Extract the [X, Y] coordinate from the center of the cell holding the provided text.  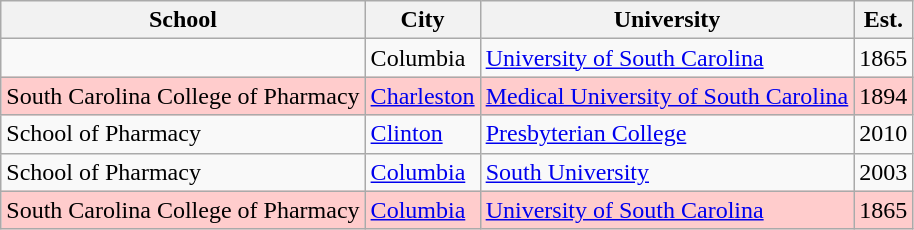
2010 [884, 134]
School [183, 20]
University [667, 20]
Clinton [422, 134]
City [422, 20]
Medical University of South Carolina [667, 96]
2003 [884, 172]
Presbyterian College [667, 134]
Est. [884, 20]
Charleston [422, 96]
South University [667, 172]
1894 [884, 96]
